Return the [x, y] coordinate for the center point of the cell that contains the specified text.  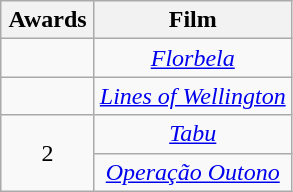
Film [192, 20]
Florbela [192, 58]
Lines of Wellington [192, 96]
Operação Outono [192, 172]
Tabu [192, 134]
2 [48, 153]
Awards [48, 20]
